Detect which cell encompasses the target text, then output its [X, Y] center coordinate. 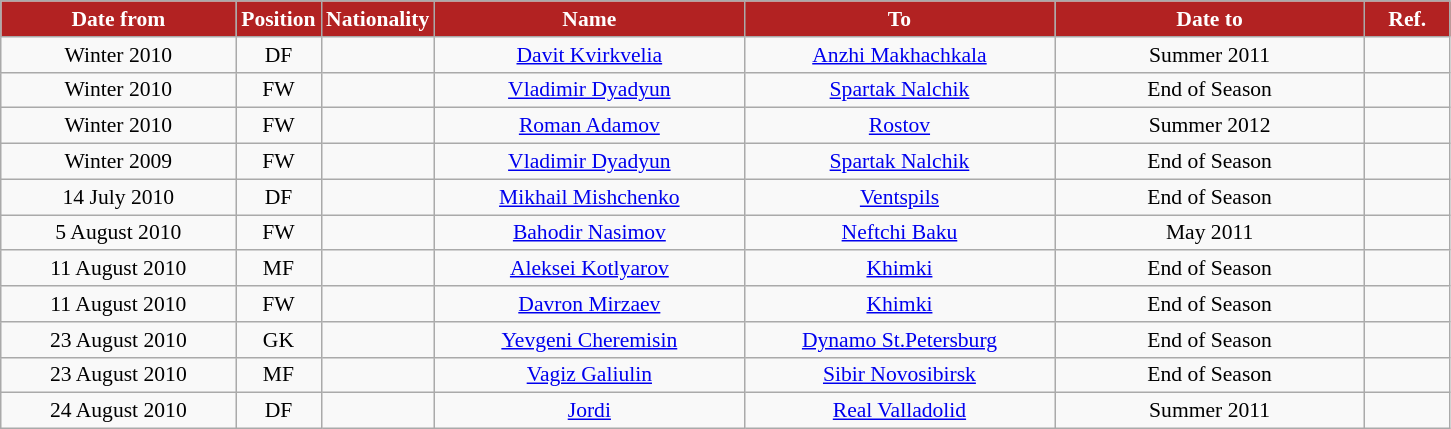
Date from [118, 19]
Position [278, 19]
Nationality [378, 19]
Dynamo St.Petersburg [899, 340]
Bahodir Nasimov [589, 233]
Ref. [1408, 19]
Roman Adamov [589, 126]
Jordi [589, 411]
Davron Mirzaev [589, 304]
Ventspils [899, 197]
GK [278, 340]
Sibir Novosibirsk [899, 375]
Anzhi Makhachkala [899, 55]
Yevgeni Cheremisin [589, 340]
Name [589, 19]
Neftchi Baku [899, 233]
Vagiz Galiulin [589, 375]
Davit Kvirkvelia [589, 55]
To [899, 19]
Date to [1210, 19]
Summer 2012 [1210, 126]
May 2011 [1210, 233]
Winter 2009 [118, 162]
14 July 2010 [118, 197]
24 August 2010 [118, 411]
Aleksei Kotlyarov [589, 269]
Real Valladolid [899, 411]
5 August 2010 [118, 233]
Rostov [899, 126]
Mikhail Mishchenko [589, 197]
